Pinpoint the cell where the given text exists, returning its [x, y] midpoint coordinate. 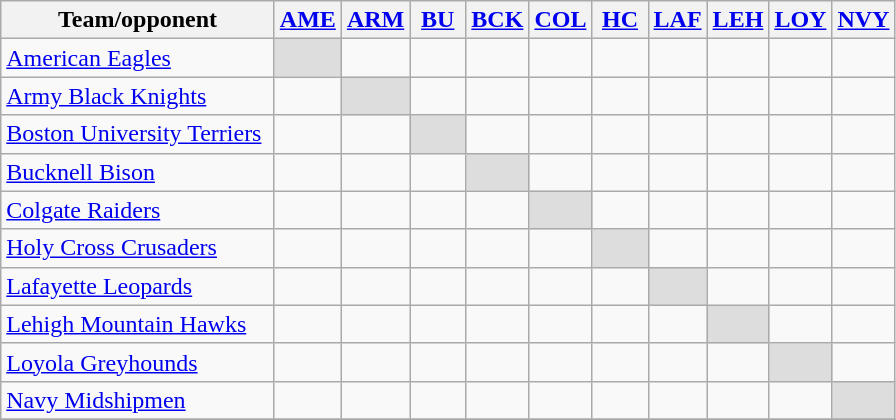
ARM [375, 20]
COL [560, 20]
Army Black Knights [138, 96]
Lehigh Mountain Hawks [138, 324]
LOY [800, 20]
NVY [864, 20]
LAF [678, 20]
HC [620, 20]
Team/opponent [138, 20]
Lafayette Leopards [138, 286]
BCK [498, 20]
Loyola Greyhounds [138, 362]
Colgate Raiders [138, 210]
Bucknell Bison [138, 172]
LEH [738, 20]
American Eagles [138, 58]
BU [438, 20]
Holy Cross Crusaders [138, 248]
AME [308, 20]
Boston University Terriers [138, 134]
Navy Midshipmen [138, 400]
